Search for the cell housing the specified text and yield its (X, Y) center coordinate. 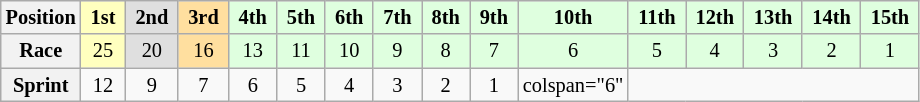
5th (301, 17)
15th (890, 17)
13th (773, 17)
12th (715, 17)
Sprint (41, 85)
Position (41, 17)
2nd (152, 17)
6th (349, 17)
14th (831, 17)
10th (573, 17)
8th (446, 17)
11th (656, 17)
Race (41, 51)
11 (301, 51)
20 (152, 51)
1st (104, 17)
3rd (203, 17)
8 (446, 51)
10 (349, 51)
13 (253, 51)
colspan="6" (573, 85)
7th (397, 17)
25 (104, 51)
4th (253, 17)
9th (494, 17)
12 (104, 85)
16 (203, 51)
